Return the (x, y) coordinate for the center point of the cell that contains the specified text.  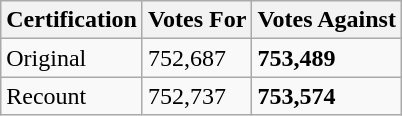
Certification (72, 20)
Votes Against (327, 20)
752,737 (197, 96)
Votes For (197, 20)
753,489 (327, 58)
752,687 (197, 58)
753,574 (327, 96)
Recount (72, 96)
Original (72, 58)
